Determine the (X, Y) coordinate at the center of the cell enclosing the given text.  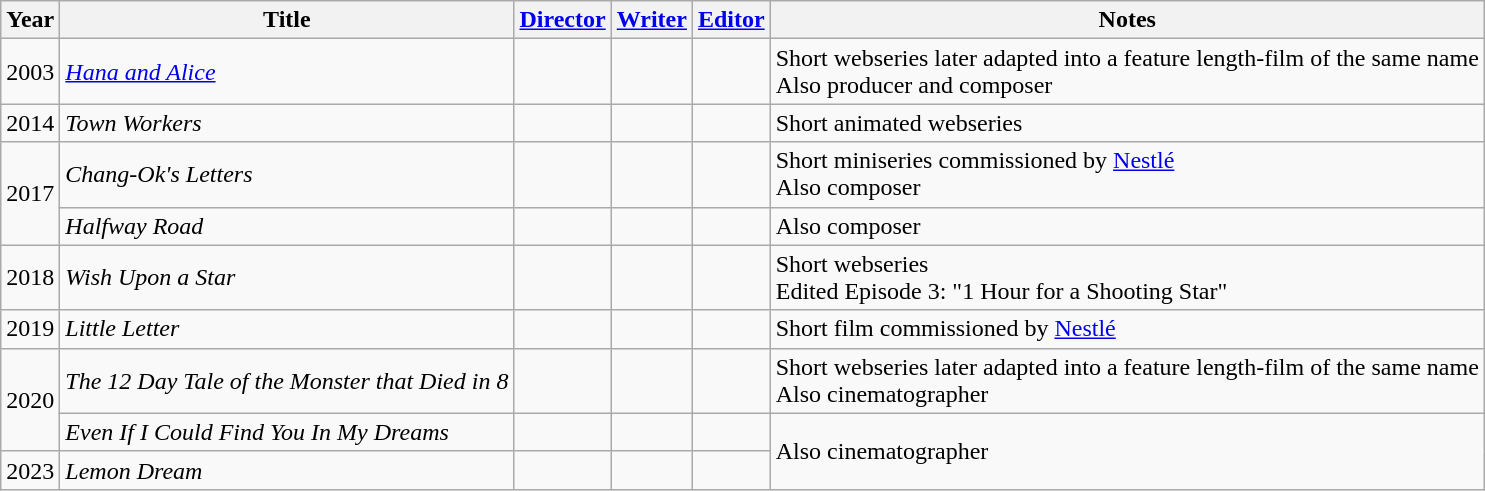
Also cinematographer (1127, 451)
2018 (30, 278)
Halfway Road (287, 226)
Short webseriesEdited Episode 3: "1 Hour for a Shooting Star" (1127, 278)
Year (30, 20)
2019 (30, 329)
Short film commissioned by Nestlé (1127, 329)
Title (287, 20)
Chang-Ok's Letters (287, 174)
Even If I Could Find You In My Dreams (287, 432)
2003 (30, 72)
2020 (30, 400)
2017 (30, 194)
Director (562, 20)
Editor (731, 20)
Little Letter (287, 329)
2023 (30, 470)
Notes (1127, 20)
Town Workers (287, 123)
Writer (652, 20)
Hana and Alice (287, 72)
Short webseries later adapted into a feature length-film of the same nameAlso producer and composer (1127, 72)
Also composer (1127, 226)
Wish Upon a Star (287, 278)
Short animated webseries (1127, 123)
The 12 Day Tale of the Monster that Died in 8 (287, 380)
Lemon Dream (287, 470)
2014 (30, 123)
Short miniseries commissioned by NestléAlso composer (1127, 174)
Short webseries later adapted into a feature length-film of the same name Also cinematographer (1127, 380)
